Return the [x, y] coordinate for the center point of the cell that contains the specified text.  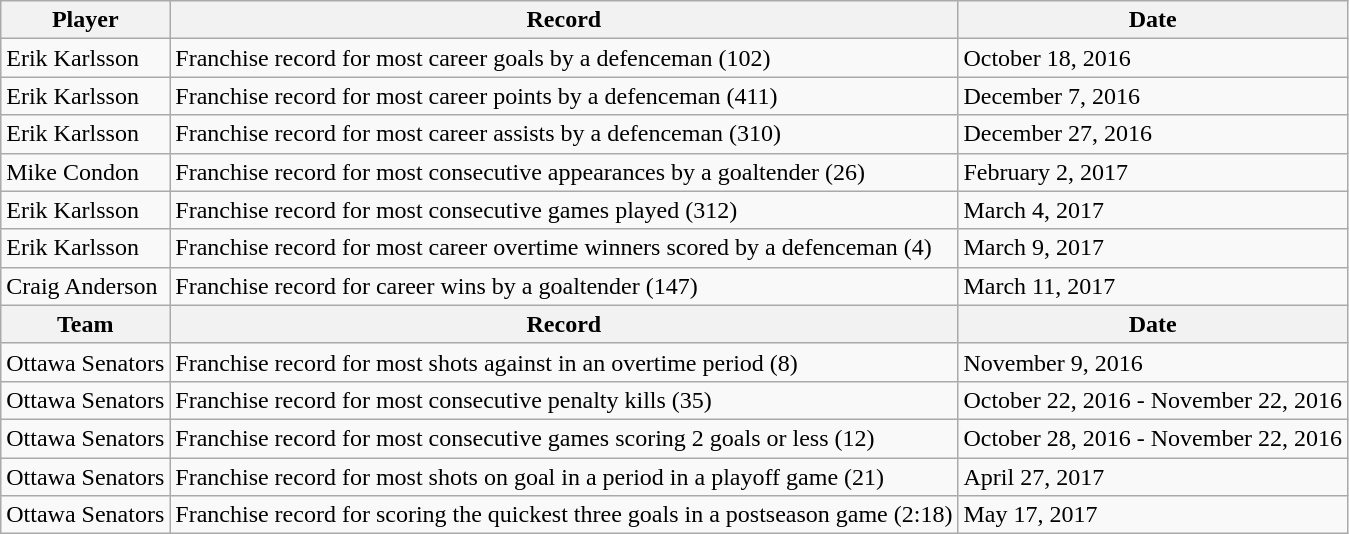
February 2, 2017 [1153, 172]
Mike Condon [86, 172]
October 28, 2016 - November 22, 2016 [1153, 438]
Franchise record for most consecutive appearances by a goaltender (26) [564, 172]
Craig Anderson [86, 286]
Franchise record for most career overtime winners scored by a defenceman (4) [564, 248]
April 27, 2017 [1153, 477]
December 27, 2016 [1153, 134]
Franchise record for most shots on goal in a period in a playoff game (21) [564, 477]
Franchise record for most career goals by a defenceman (102) [564, 58]
November 9, 2016 [1153, 362]
Franchise record for most career points by a defenceman (411) [564, 96]
March 9, 2017 [1153, 248]
March 4, 2017 [1153, 210]
Player [86, 20]
Franchise record for scoring the quickest three goals in a postseason game (2:18) [564, 515]
December 7, 2016 [1153, 96]
Franchise record for most career assists by a defenceman (310) [564, 134]
Franchise record for most consecutive penalty kills (35) [564, 400]
October 22, 2016 - November 22, 2016 [1153, 400]
October 18, 2016 [1153, 58]
Franchise record for most shots against in an overtime period (8) [564, 362]
Franchise record for most consecutive games played (312) [564, 210]
May 17, 2017 [1153, 515]
Team [86, 324]
Franchise record for most consecutive games scoring 2 goals or less (12) [564, 438]
March 11, 2017 [1153, 286]
Franchise record for career wins by a goaltender (147) [564, 286]
